Detect which cell encompasses the target text, then output its [X, Y] center coordinate. 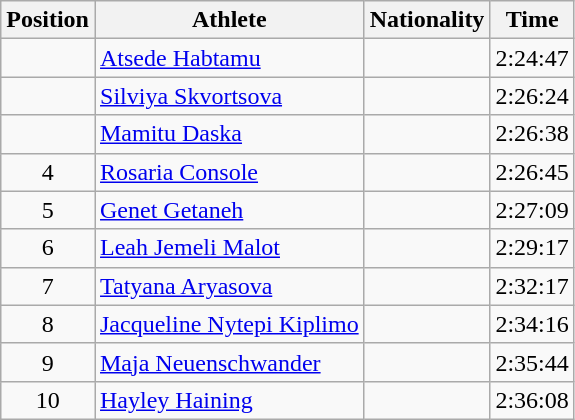
2:26:38 [532, 134]
Tatyana Aryasova [229, 286]
2:34:16 [532, 324]
2:27:09 [532, 210]
Hayley Haining [229, 400]
Silviya Skvortsova [229, 96]
Athlete [229, 20]
Mamitu Daska [229, 134]
2:26:45 [532, 172]
Genet Getaneh [229, 210]
5 [48, 210]
Position [48, 20]
10 [48, 400]
Nationality [427, 20]
2:36:08 [532, 400]
2:29:17 [532, 248]
Rosaria Console [229, 172]
6 [48, 248]
4 [48, 172]
2:35:44 [532, 362]
7 [48, 286]
Jacqueline Nytepi Kiplimo [229, 324]
9 [48, 362]
2:32:17 [532, 286]
Leah Jemeli Malot [229, 248]
8 [48, 324]
2:24:47 [532, 58]
Maja Neuenschwander [229, 362]
2:26:24 [532, 96]
Time [532, 20]
Atsede Habtamu [229, 58]
